Find where the given text appears and provide that cell's center as [x, y] coordinate. 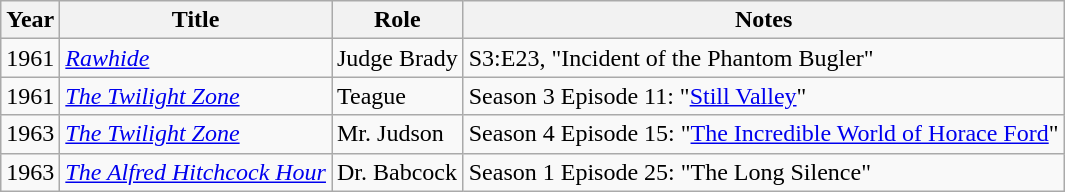
The Alfred Hitchcock Hour [196, 172]
Season 4 Episode 15: "The Incredible World of Horace Ford" [764, 134]
Dr. Babcock [398, 172]
Title [196, 20]
Teague [398, 96]
Season 3 Episode 11: "Still Valley" [764, 96]
Mr. Judson [398, 134]
Year [30, 20]
Judge Brady [398, 58]
Season 1 Episode 25: "The Long Silence" [764, 172]
Rawhide [196, 58]
Role [398, 20]
Notes [764, 20]
S3:E23, "Incident of the Phantom Bugler" [764, 58]
